Provide the (x, y) coordinate of the cell's center where the given text is located.  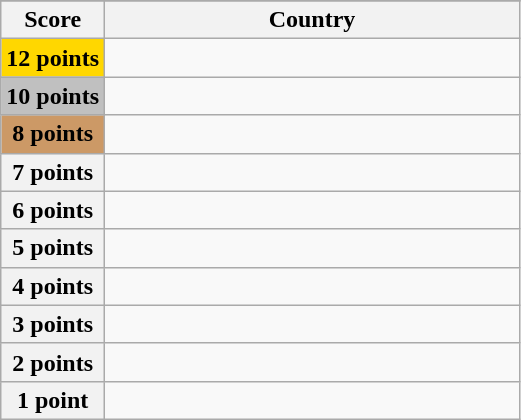
Country (312, 20)
4 points (53, 286)
10 points (53, 96)
5 points (53, 248)
Score (53, 20)
7 points (53, 172)
8 points (53, 134)
3 points (53, 324)
12 points (53, 58)
2 points (53, 362)
1 point (53, 400)
6 points (53, 210)
